Extract the (x, y) coordinate from the center of the cell holding the provided text.  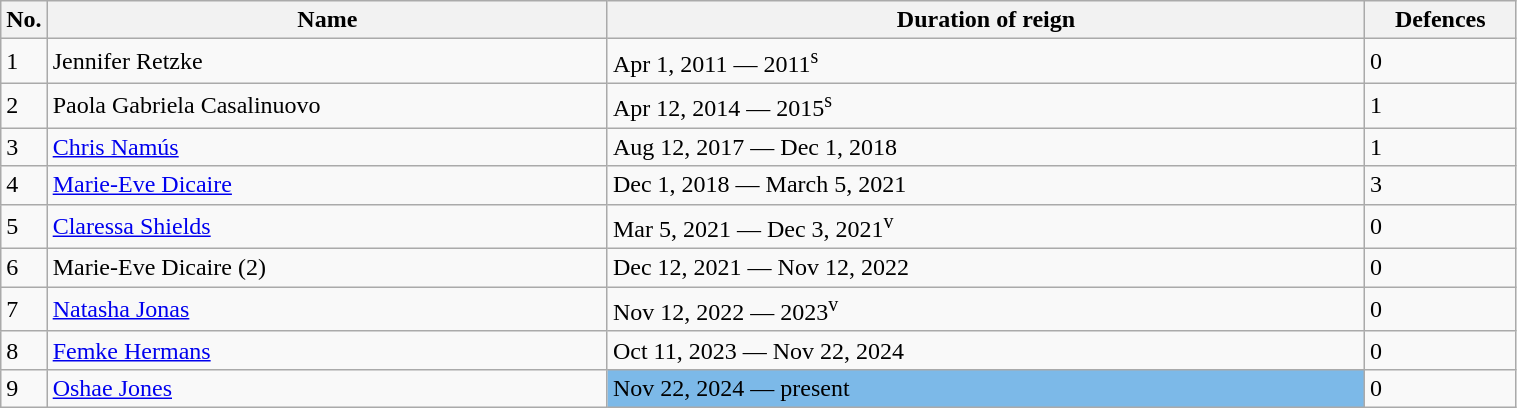
9 (24, 388)
2 (24, 106)
Dec 12, 2021 — Nov 12, 2022 (986, 268)
Apr 1, 2011 — 2011s (986, 62)
Marie-Eve Dicaire (327, 185)
Nov 22, 2024 — present (986, 388)
5 (24, 226)
Name (327, 20)
8 (24, 350)
Oshae Jones (327, 388)
Chris Namús (327, 147)
Apr 12, 2014 — 2015s (986, 106)
Nov 12, 2022 — 2023v (986, 310)
Marie-Eve Dicaire (2) (327, 268)
Duration of reign (986, 20)
4 (24, 185)
Natasha Jonas (327, 310)
Mar 5, 2021 — Dec 3, 2021v (986, 226)
Defences (1441, 20)
No. (24, 20)
Femke Hermans (327, 350)
Aug 12, 2017 — Dec 1, 2018 (986, 147)
Dec 1, 2018 — March 5, 2021 (986, 185)
Oct 11, 2023 — Nov 22, 2024 (986, 350)
6 (24, 268)
Jennifer Retzke (327, 62)
7 (24, 310)
Claressa Shields (327, 226)
Paola Gabriela Casalinuovo (327, 106)
